Output the [x, y] coordinate of the center of the cell containing the given text.  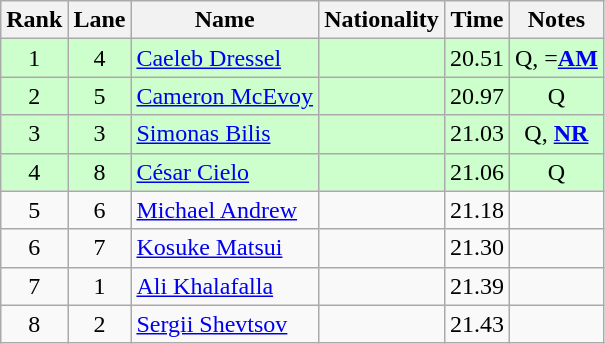
21.30 [476, 248]
20.51 [476, 58]
Rank [34, 20]
Kosuke Matsui [225, 248]
Notes [556, 20]
Name [225, 20]
César Cielo [225, 172]
21.06 [476, 172]
Q, =AM [556, 58]
Nationality [382, 20]
21.43 [476, 324]
Michael Andrew [225, 210]
21.03 [476, 134]
Ali Khalafalla [225, 286]
Lane [100, 20]
Simonas Bilis [225, 134]
21.18 [476, 210]
20.97 [476, 96]
21.39 [476, 286]
Time [476, 20]
Caeleb Dressel [225, 58]
Sergii Shevtsov [225, 324]
Cameron McEvoy [225, 96]
Q, NR [556, 134]
